Extract the (x, y) coordinate from the center of the cell holding the provided text.  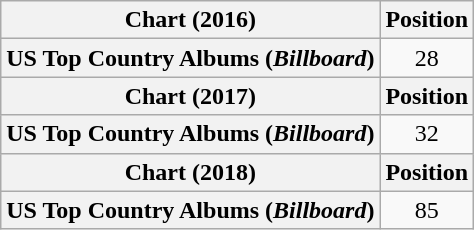
28 (427, 58)
85 (427, 210)
32 (427, 134)
Chart (2018) (190, 172)
Chart (2017) (190, 96)
Chart (2016) (190, 20)
